Pinpoint the cell where the given text exists, returning its (X, Y) midpoint coordinate. 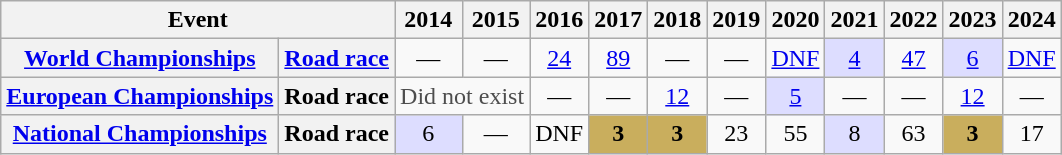
2024 (1032, 20)
Event (198, 20)
2014 (429, 20)
Did not exist (462, 96)
63 (914, 134)
2021 (854, 20)
55 (796, 134)
5 (796, 96)
89 (618, 58)
2023 (972, 20)
2016 (560, 20)
2019 (736, 20)
23 (736, 134)
17 (1032, 134)
European Championships (140, 96)
24 (560, 58)
2017 (618, 20)
World Championships (140, 58)
2018 (678, 20)
47 (914, 58)
8 (854, 134)
4 (854, 58)
2020 (796, 20)
2022 (914, 20)
2015 (496, 20)
National Championships (140, 134)
